Extract the [x, y] coordinate from the center of the cell holding the provided text.  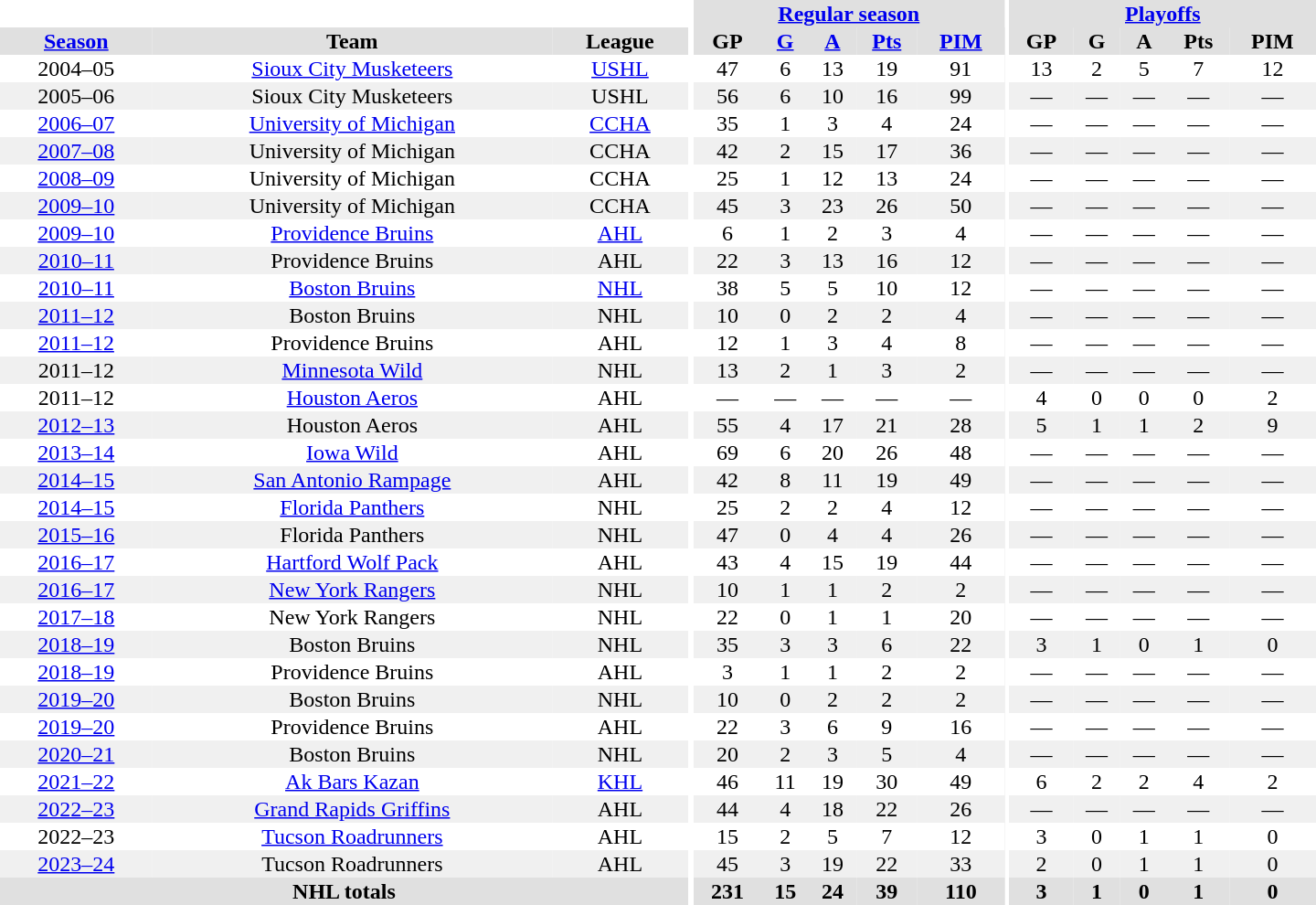
2005–06 [77, 96]
43 [727, 562]
2007–08 [77, 151]
28 [961, 425]
30 [886, 782]
55 [727, 425]
NHL totals [344, 891]
Minnesota Wild [353, 370]
League [620, 41]
110 [961, 891]
Ak Bars Kazan [353, 782]
91 [961, 69]
2020–21 [77, 754]
2013–14 [77, 452]
56 [727, 96]
50 [961, 206]
48 [961, 452]
18 [833, 809]
San Antonio Rampage [353, 480]
Grand Rapids Griffins [353, 809]
Regular season [849, 14]
2006–07 [77, 123]
23 [833, 206]
38 [727, 288]
21 [886, 425]
2023–24 [77, 864]
231 [727, 891]
2012–13 [77, 425]
Hartford Wolf Pack [353, 562]
2021–22 [77, 782]
Playoffs [1162, 14]
46 [727, 782]
Iowa Wild [353, 452]
36 [961, 151]
Team [353, 41]
2008–09 [77, 178]
99 [961, 96]
69 [727, 452]
33 [961, 864]
39 [886, 891]
KHL [620, 782]
2017–18 [77, 617]
2004–05 [77, 69]
2015–16 [77, 535]
Season [77, 41]
